Detect which cell encompasses the target text, then output its (x, y) center coordinate. 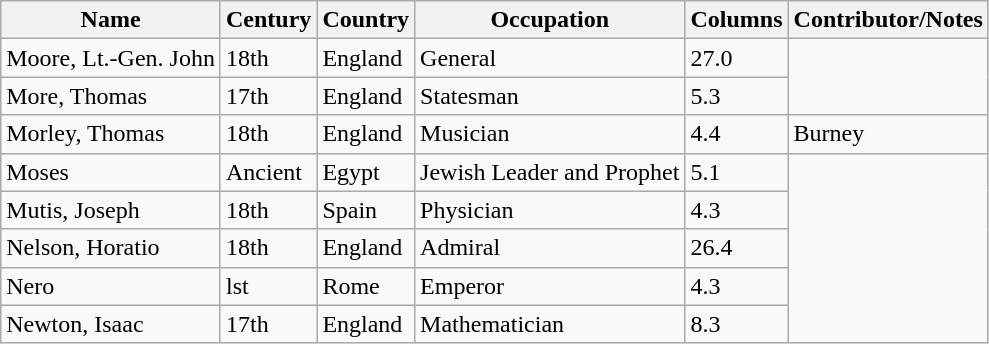
More, Thomas (111, 96)
Admiral (550, 248)
Columns (736, 20)
Musician (550, 134)
General (550, 58)
Moore, Lt.-Gen. John (111, 58)
4.4 (736, 134)
8.3 (736, 324)
26.4 (736, 248)
Physician (550, 210)
Emperor (550, 286)
Nelson, Horatio (111, 248)
Mathematician (550, 324)
Mutis, Joseph (111, 210)
Century (268, 20)
Rome (366, 286)
Newton, Isaac (111, 324)
lst (268, 286)
5.3 (736, 96)
Occupation (550, 20)
Ancient (268, 172)
Statesman (550, 96)
Contributor/Notes (888, 20)
27.0 (736, 58)
Burney (888, 134)
Jewish Leader and Prophet (550, 172)
Nero (111, 286)
Name (111, 20)
Spain (366, 210)
Morley, Thomas (111, 134)
Moses (111, 172)
Country (366, 20)
Egypt (366, 172)
5.1 (736, 172)
